Pinpoint the cell where the given text exists, returning its [x, y] midpoint coordinate. 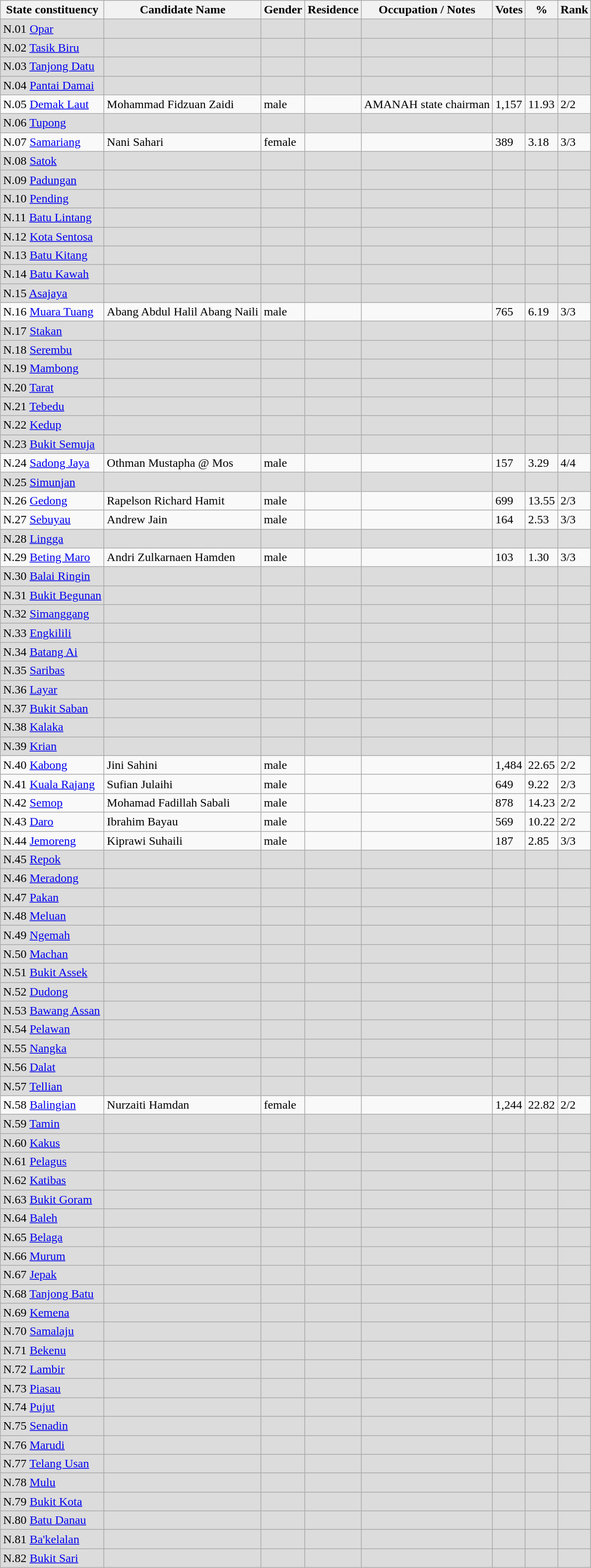
N.60 Kakus [53, 1142]
22.65 [542, 765]
N.32 Simanggang [53, 614]
Candidate Name [183, 10]
N.36 Layar [53, 690]
14.23 [542, 803]
N.03 Tanjong Datu [53, 66]
N.01 Opar [53, 29]
N.78 Mulu [53, 1483]
N.11 Batu Lintang [53, 217]
N.42 Semop [53, 803]
157 [509, 463]
Othman Mustapha @ Mos [183, 463]
N.76 Marudi [53, 1445]
103 [509, 558]
Nurzaiti Hamdan [183, 1105]
N.10 Pending [53, 198]
N.58 Balingian [53, 1105]
Sufian Julaihi [183, 784]
11.93 [542, 104]
878 [509, 803]
N.22 Kedup [53, 425]
1,244 [509, 1105]
N.74 Pujut [53, 1407]
N.29 Beting Maro [53, 558]
N.31 Bukit Begunan [53, 595]
N.64 Baleh [53, 1218]
Kiprawi Suhaili [183, 841]
N.52 Dudong [53, 992]
N.09 Padungan [53, 180]
N.16 Muara Tuang [53, 312]
6.19 [542, 312]
N.17 Stakan [53, 331]
3.29 [542, 463]
N.23 Bukit Semuja [53, 444]
N.39 Krian [53, 746]
N.19 Mambong [53, 369]
N.66 Murum [53, 1256]
% [542, 10]
22.82 [542, 1105]
Gender [283, 10]
N.41 Kuala Rajang [53, 784]
N.15 Asajaya [53, 293]
N.55 Nangka [53, 1048]
164 [509, 519]
389 [509, 142]
765 [509, 312]
N.12 Kota Sentosa [53, 237]
State constituency [53, 10]
N.56 Dalat [53, 1067]
N.49 Ngemah [53, 935]
Residence [333, 10]
N.50 Machan [53, 954]
Ibrahim Bayau [183, 821]
N.33 Engkilili [53, 633]
N.38 Kalaka [53, 727]
N.43 Daro [53, 821]
N.48 Meluan [53, 916]
N.47 Pakan [53, 897]
10.22 [542, 821]
N.51 Bukit Assek [53, 973]
N.68 Tanjong Batu [53, 1294]
N.27 Sebuyau [53, 519]
N.06 Tupong [53, 123]
Votes [509, 10]
Andrew Jain [183, 519]
Occupation / Notes [427, 10]
N.40 Kabong [53, 765]
3.18 [542, 142]
187 [509, 841]
N.72 Lambir [53, 1369]
Rapelson Richard Hamit [183, 501]
N.81 Ba'kelalan [53, 1539]
N.63 Bukit Goram [53, 1199]
N.45 Repok [53, 860]
AMANAH state chairman [427, 104]
Rank [575, 10]
N.65 Belaga [53, 1237]
N.77 Telang Usan [53, 1464]
N.70 Samalaju [53, 1331]
N.18 Serembu [53, 350]
N.62 Katibas [53, 1181]
699 [509, 501]
N.24 Sadong Jaya [53, 463]
N.02 Tasik Biru [53, 48]
N.28 Lingga [53, 538]
N.80 Batu Danau [53, 1520]
N.37 Bukit Saban [53, 708]
N.34 Batang Ai [53, 652]
1.30 [542, 558]
N.20 Tarat [53, 387]
N.04 Pantai Damai [53, 85]
N.07 Samariang [53, 142]
13.55 [542, 501]
N.61 Pelagus [53, 1162]
N.14 Batu Kawah [53, 274]
N.59 Tamin [53, 1124]
1,157 [509, 104]
N.05 Demak Laut [53, 104]
N.79 Bukit Kota [53, 1502]
2.53 [542, 519]
N.13 Batu Kitang [53, 255]
N.44 Jemoreng [53, 841]
N.53 Bawang Assan [53, 1010]
N.82 Bukit Sari [53, 1558]
Mohammad Fidzuan Zaidi [183, 104]
N.71 Bekenu [53, 1350]
N.46 Meradong [53, 878]
1,484 [509, 765]
N.26 Gedong [53, 501]
N.25 Simunjan [53, 482]
Mohamad Fadillah Sabali [183, 803]
N.67 Jepak [53, 1275]
Jini Sahini [183, 765]
Nani Sahari [183, 142]
N.30 Balai Ringin [53, 576]
Andri Zulkarnaen Hamden [183, 558]
N.73 Piasau [53, 1388]
N.54 Pelawan [53, 1029]
N.08 Satok [53, 161]
9.22 [542, 784]
2.85 [542, 841]
569 [509, 821]
Abang Abdul Halil Abang Naili [183, 312]
4/4 [575, 463]
N.57 Tellian [53, 1086]
N.21 Tebedu [53, 406]
649 [509, 784]
N.75 Senadin [53, 1426]
N.35 Saribas [53, 671]
N.69 Kemena [53, 1313]
